Identify which cell holds the provided text, then report its (X, Y) central coordinate. 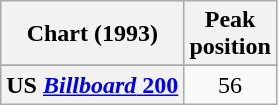
56 (230, 85)
Peakposition (230, 34)
US Billboard 200 (92, 85)
Chart (1993) (92, 34)
